From the cell containing the given text, extract its center point as [X, Y] coordinate. 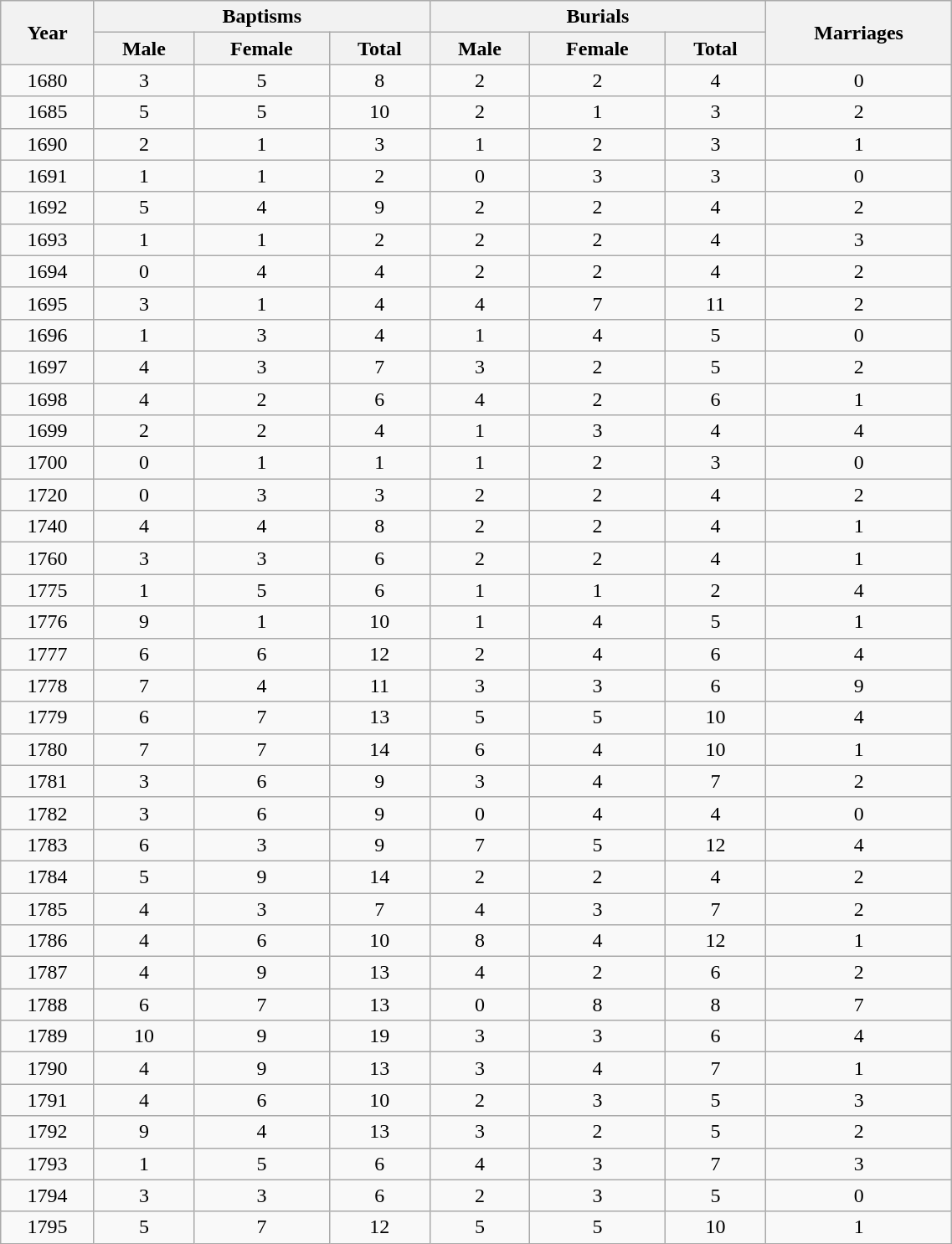
1685 [48, 112]
1783 [48, 845]
1778 [48, 686]
Year [48, 33]
1694 [48, 271]
1792 [48, 1132]
1690 [48, 144]
1740 [48, 527]
1794 [48, 1195]
1779 [48, 717]
1789 [48, 1036]
Marriages [858, 33]
1697 [48, 367]
1781 [48, 781]
1790 [48, 1068]
1691 [48, 176]
1680 [48, 80]
1760 [48, 558]
1720 [48, 495]
Burials [598, 17]
1788 [48, 1005]
1693 [48, 239]
1776 [48, 622]
1777 [48, 654]
1695 [48, 303]
1784 [48, 876]
Baptisms [261, 17]
1696 [48, 335]
1795 [48, 1227]
1780 [48, 749]
1787 [48, 973]
1785 [48, 908]
1699 [48, 431]
1791 [48, 1100]
1782 [48, 813]
19 [379, 1036]
1793 [48, 1164]
1786 [48, 941]
1775 [48, 590]
1700 [48, 463]
1692 [48, 208]
1698 [48, 399]
